For the text-containing cell, return its midpoint in (X, Y) coordinate format. 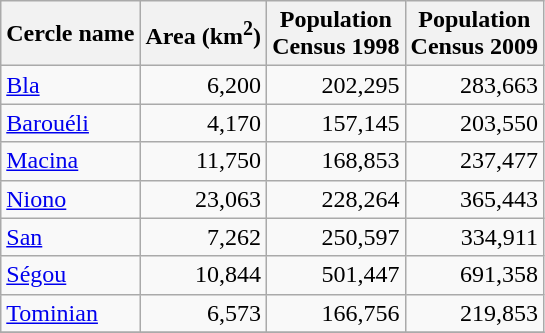
365,443 (474, 199)
Cercle name (70, 34)
PopulationCensus 1998 (336, 34)
Bla (70, 85)
228,264 (336, 199)
334,911 (474, 237)
6,200 (204, 85)
Macina (70, 161)
237,477 (474, 161)
11,750 (204, 161)
166,756 (336, 313)
4,170 (204, 123)
Tominian (70, 313)
250,597 (336, 237)
202,295 (336, 85)
PopulationCensus 2009 (474, 34)
Barouéli (70, 123)
Niono (70, 199)
23,063 (204, 199)
10,844 (204, 275)
6,573 (204, 313)
Ségou (70, 275)
Area (km2) (204, 34)
691,358 (474, 275)
203,550 (474, 123)
San (70, 237)
501,447 (336, 275)
7,262 (204, 237)
168,853 (336, 161)
219,853 (474, 313)
157,145 (336, 123)
283,663 (474, 85)
